Output the [x, y] coordinate of the center of the cell containing the given text.  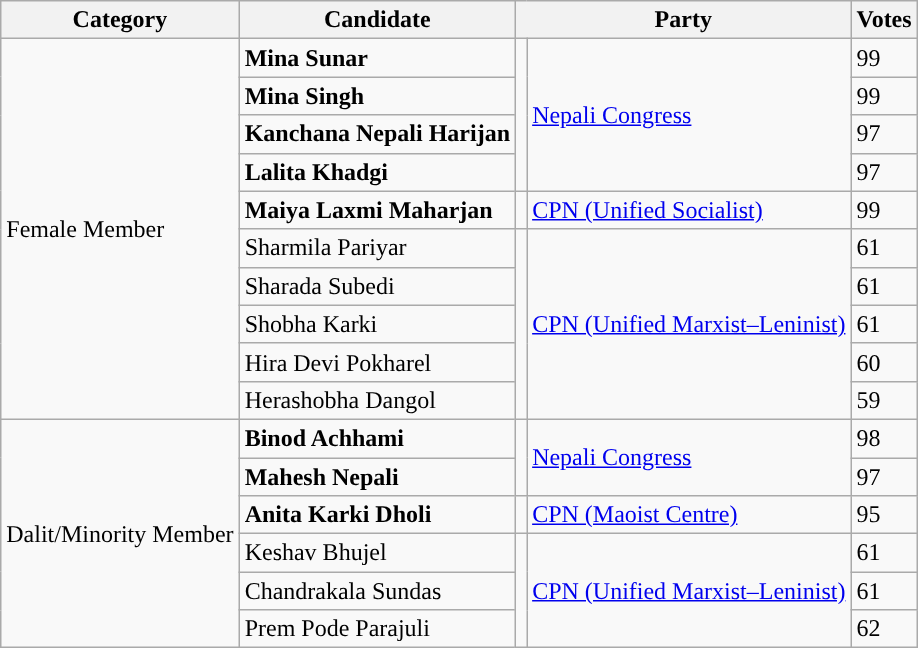
Chandrakala Sundas [377, 591]
Female Member [120, 230]
Keshav Bhujel [377, 553]
Lalita Khadgi [377, 172]
Kanchana Nepali Harijan [377, 134]
Mina Singh [377, 96]
CPN (Maoist Centre) [689, 515]
59 [884, 400]
98 [884, 438]
Candidate [377, 20]
CPN (Unified Socialist) [689, 210]
95 [884, 515]
Maiya Laxmi Maharjan [377, 210]
Category [120, 20]
Mahesh Nepali [377, 477]
Mina Sunar [377, 58]
Binod Achhami [377, 438]
Prem Pode Parajuli [377, 629]
Sharada Subedi [377, 286]
Herashobha Dangol [377, 400]
Shobha Karki [377, 324]
62 [884, 629]
Sharmila Pariyar [377, 248]
Anita Karki Dholi [377, 515]
Votes [884, 20]
Dalit/Minority Member [120, 533]
Party [684, 20]
60 [884, 362]
Hira Devi Pokharel [377, 362]
